Scan for the cell matching the given text and deliver its [x, y] coordinate at center. 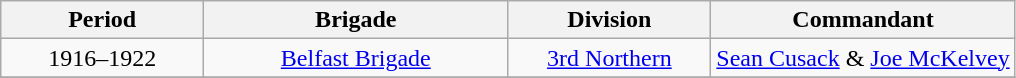
Period [102, 20]
3rd Northern [610, 58]
Commandant [863, 20]
1916–1922 [102, 58]
Brigade [356, 20]
Belfast Brigade [356, 58]
Division [610, 20]
Sean Cusack & Joe McKelvey [863, 58]
